Find where the given text appears and provide that cell's center as [X, Y] coordinate. 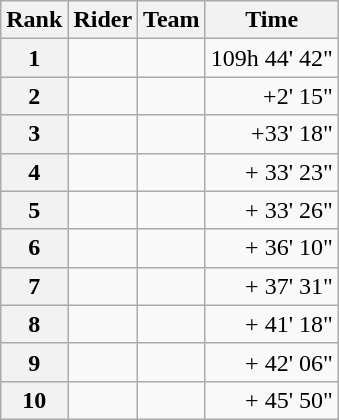
+ 36' 10" [272, 248]
7 [34, 286]
Rank [34, 20]
Rider [103, 20]
Time [272, 20]
3 [34, 134]
9 [34, 362]
+ 37' 31" [272, 286]
+2' 15" [272, 96]
5 [34, 210]
+ 41' 18" [272, 324]
6 [34, 248]
Team [172, 20]
8 [34, 324]
2 [34, 96]
+ 42' 06" [272, 362]
+ 33' 23" [272, 172]
+ 33' 26" [272, 210]
+ 45' 50" [272, 400]
4 [34, 172]
+33' 18" [272, 134]
109h 44' 42" [272, 58]
10 [34, 400]
1 [34, 58]
